From the cell containing the given text, extract its center point as [X, Y] coordinate. 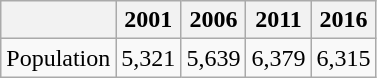
6,379 [278, 58]
2011 [278, 20]
6,315 [344, 58]
2006 [214, 20]
2016 [344, 20]
Population [58, 58]
2001 [148, 20]
5,639 [214, 58]
5,321 [148, 58]
